Find where the given text appears and provide that cell's center as [x, y] coordinate. 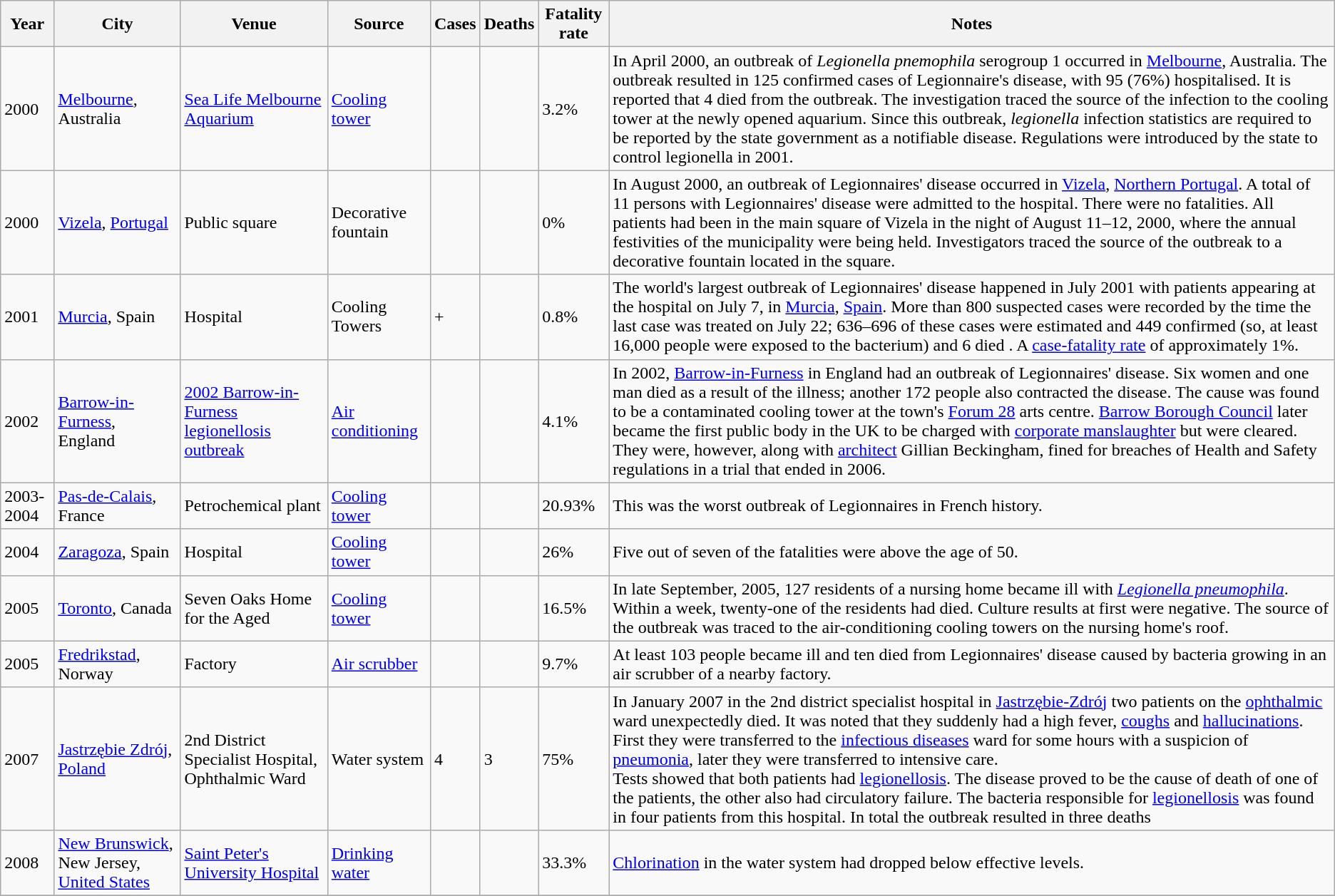
2001 [27, 316]
Saint Peter's University Hospital [254, 862]
Murcia, Spain [117, 316]
Notes [971, 24]
Barrow-in-Furness, England [117, 421]
Air conditioning [379, 421]
2nd District Specialist Hospital, Ophthalmic Ward [254, 758]
2008 [27, 862]
Deaths [509, 24]
Zaragoza, Spain [117, 552]
+ [455, 316]
Fredrikstad, Norway [117, 664]
Pas-de-Calais, France [117, 506]
Air scrubber [379, 664]
Vizela, Portugal [117, 222]
Five out of seven of the fatalities were above the age of 50. [971, 552]
3.2% [573, 108]
Source [379, 24]
Venue [254, 24]
Water system [379, 758]
3 [509, 758]
33.3% [573, 862]
This was the worst outbreak of Legionnaires in French history. [971, 506]
9.7% [573, 664]
Cooling Towers [379, 316]
Sea Life Melbourne Aquarium [254, 108]
Petrochemical plant [254, 506]
Chlorination in the water system had dropped below effective levels. [971, 862]
2007 [27, 758]
2002 [27, 421]
City [117, 24]
New Brunswick, New Jersey, United States [117, 862]
2004 [27, 552]
0.8% [573, 316]
Melbourne, Australia [117, 108]
Jastrzębie Zdrój, Poland [117, 758]
Decorative fountain [379, 222]
4 [455, 758]
Public square [254, 222]
16.5% [573, 608]
2003-2004 [27, 506]
Cases [455, 24]
Drinking water [379, 862]
Factory [254, 664]
At least 103 people became ill and ten died from Legionnaires' disease caused by bacteria growing in an air scrubber of a nearby factory. [971, 664]
Seven Oaks Home for the Aged [254, 608]
0% [573, 222]
Fatality rate [573, 24]
2002 Barrow-in-Furness legionellosis outbreak [254, 421]
4.1% [573, 421]
75% [573, 758]
20.93% [573, 506]
Toronto, Canada [117, 608]
Year [27, 24]
26% [573, 552]
